Locate the cell with the specified text and output its (X, Y) center coordinate. 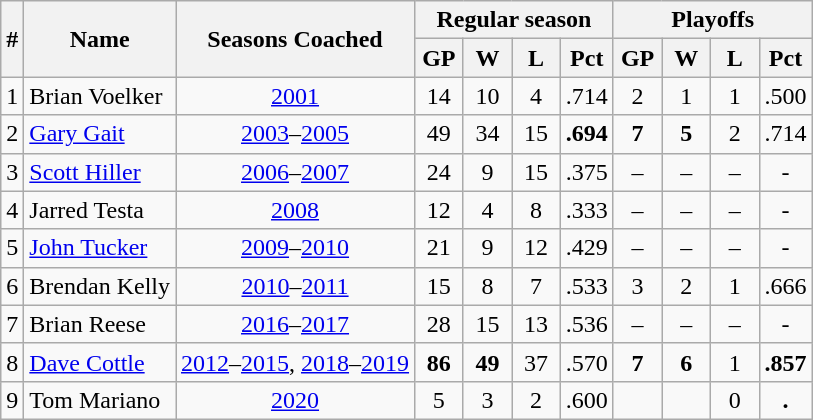
Jarred Testa (100, 210)
13 (536, 324)
Brian Reese (100, 324)
.375 (586, 172)
.694 (586, 134)
.857 (786, 362)
.533 (586, 286)
John Tucker (100, 248)
Brian Voelker (100, 96)
Dave Cottle (100, 362)
2020 (296, 400)
.536 (586, 324)
Regular season (514, 20)
2012–2015, 2018–2019 (296, 362)
37 (536, 362)
28 (440, 324)
.500 (786, 96)
21 (440, 248)
14 (440, 96)
2008 (296, 210)
Name (100, 39)
.429 (586, 248)
Seasons Coached (296, 39)
2006–2007 (296, 172)
86 (440, 362)
.333 (586, 210)
24 (440, 172)
Scott Hiller (100, 172)
0 (734, 400)
2009–2010 (296, 248)
Playoffs (712, 20)
2010–2011 (296, 286)
10 (488, 96)
# (12, 39)
.600 (586, 400)
.570 (586, 362)
Gary Gait (100, 134)
Brendan Kelly (100, 286)
Tom Mariano (100, 400)
34 (488, 134)
2016–2017 (296, 324)
. (786, 400)
2003–2005 (296, 134)
2001 (296, 96)
.666 (786, 286)
